Detect which cell encompasses the target text, then output its (X, Y) center coordinate. 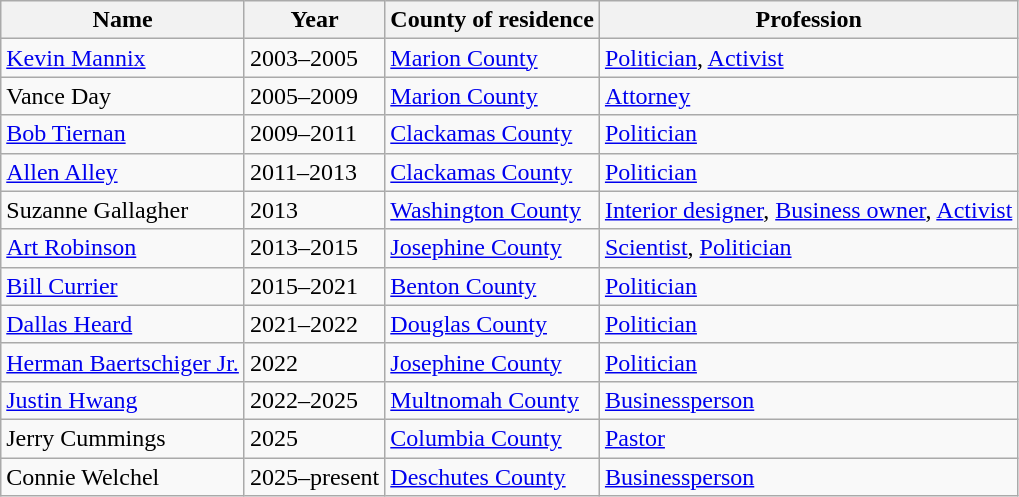
Profession (808, 20)
Allen Alley (123, 172)
Justin Hwang (123, 400)
Multnomah County (492, 400)
Art Robinson (123, 248)
Bill Currier (123, 286)
Jerry Cummings (123, 438)
Politician, Activist (808, 58)
Interior designer, Business owner, Activist (808, 210)
2009–2011 (314, 134)
County of residence (492, 20)
Benton County (492, 286)
Vance Day (123, 96)
2005–2009 (314, 96)
2003–2005 (314, 58)
2022–2025 (314, 400)
2013 (314, 210)
Dallas Heard (123, 324)
Year (314, 20)
Suzanne Gallagher (123, 210)
Connie Welchel (123, 477)
Name (123, 20)
Kevin Mannix (123, 58)
Attorney (808, 96)
2013–2015 (314, 248)
2022 (314, 362)
Bob Tiernan (123, 134)
2025–present (314, 477)
Douglas County (492, 324)
2025 (314, 438)
Herman Baertschiger Jr. (123, 362)
2021–2022 (314, 324)
Deschutes County (492, 477)
Pastor (808, 438)
Columbia County (492, 438)
2011–2013 (314, 172)
Washington County (492, 210)
Scientist, Politician (808, 248)
2015–2021 (314, 286)
